Extract the [X, Y] coordinate from the center of the cell holding the provided text.  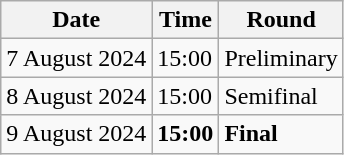
8 August 2024 [76, 96]
7 August 2024 [76, 58]
Semifinal [281, 96]
Date [76, 20]
Preliminary [281, 58]
Final [281, 134]
Round [281, 20]
Time [186, 20]
9 August 2024 [76, 134]
